Determine the (X, Y) coordinate at the center of the cell enclosing the given text.  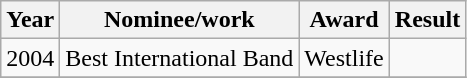
Award (344, 20)
Nominee/work (180, 20)
Year (30, 20)
Best International Band (180, 58)
Westlife (344, 58)
2004 (30, 58)
Result (427, 20)
